Search for the cell housing the specified text and yield its (x, y) center coordinate. 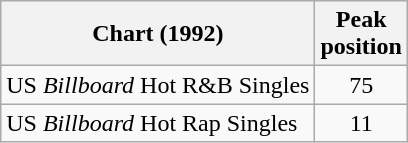
US Billboard Hot R&B Singles (158, 85)
75 (361, 85)
11 (361, 123)
US Billboard Hot Rap Singles (158, 123)
Peakposition (361, 34)
Chart (1992) (158, 34)
